Search for the cell housing the specified text and yield its [X, Y] center coordinate. 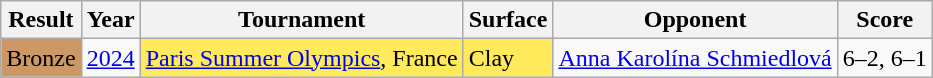
Year [110, 20]
Result [41, 20]
Tournament [302, 20]
6–2, 6–1 [884, 58]
Anna Karolína Schmiedlová [695, 58]
Paris Summer Olympics, France [302, 58]
Opponent [695, 20]
Surface [508, 20]
Score [884, 20]
Bronze [41, 58]
2024 [110, 58]
Clay [508, 58]
